Return the (x, y) coordinate for the center point of the cell that contains the specified text.  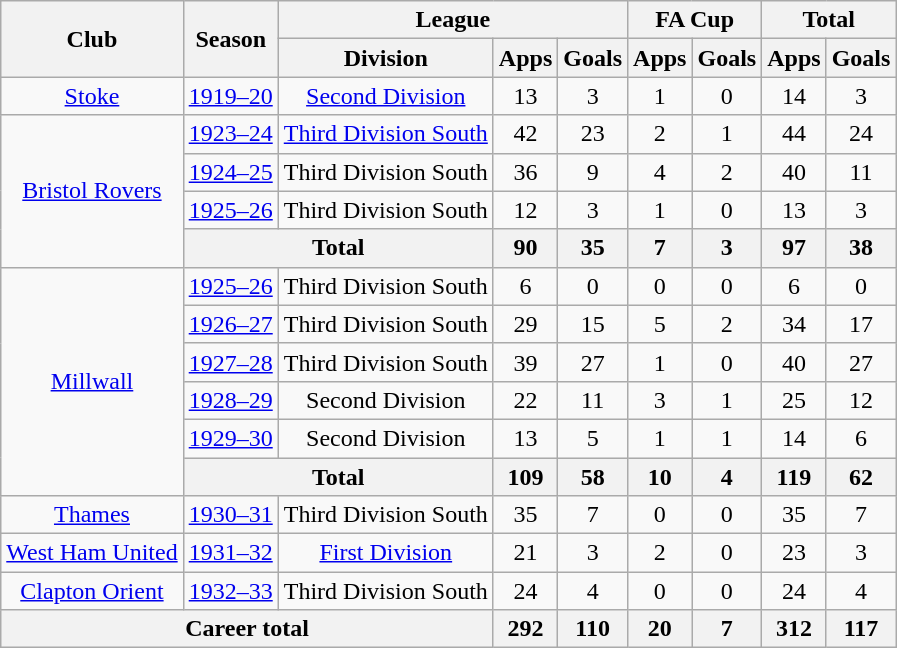
109 (525, 477)
36 (525, 172)
25 (794, 400)
FA Cup (695, 20)
1919–20 (230, 96)
League (452, 20)
West Ham United (92, 553)
Career total (248, 629)
1929–30 (230, 438)
1932–33 (230, 591)
29 (525, 324)
97 (794, 248)
42 (525, 134)
Season (230, 39)
First Division (386, 553)
1928–29 (230, 400)
90 (525, 248)
38 (861, 248)
1927–28 (230, 362)
22 (525, 400)
Millwall (92, 381)
Bristol Rovers (92, 191)
1926–27 (230, 324)
Stoke (92, 96)
312 (794, 629)
21 (525, 553)
62 (861, 477)
1930–31 (230, 515)
Club (92, 39)
9 (593, 172)
34 (794, 324)
292 (525, 629)
Division (386, 58)
39 (525, 362)
Thames (92, 515)
1923–24 (230, 134)
1931–32 (230, 553)
15 (593, 324)
44 (794, 134)
Clapton Orient (92, 591)
119 (794, 477)
58 (593, 477)
1924–25 (230, 172)
110 (593, 629)
20 (660, 629)
17 (861, 324)
117 (861, 629)
10 (660, 477)
